Return [x, y] of the center of cell containing provided text 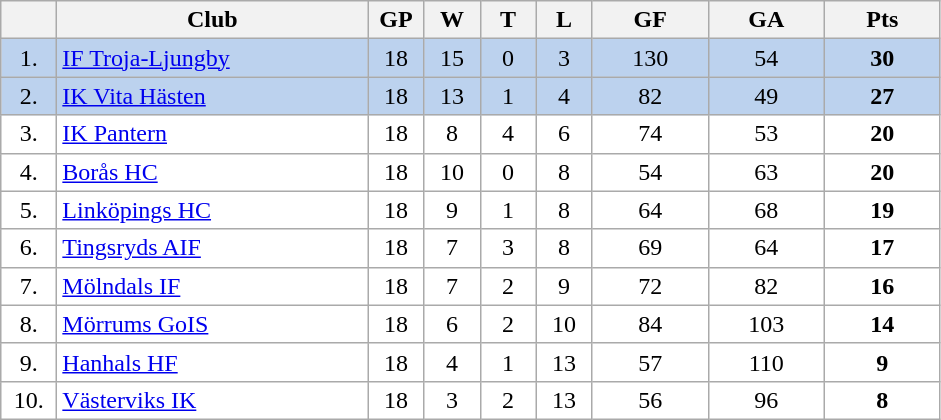
6. [29, 248]
15 [452, 58]
84 [650, 324]
GA [766, 20]
63 [766, 172]
Club [212, 20]
Mölndals IF [212, 286]
7. [29, 286]
W [452, 20]
130 [650, 58]
2. [29, 96]
56 [650, 400]
T [508, 20]
Västerviks IK [212, 400]
17 [882, 248]
27 [882, 96]
Linköpings HC [212, 210]
3. [29, 134]
14 [882, 324]
96 [766, 400]
Borås HC [212, 172]
IK Vita Hästen [212, 96]
Hanhals HF [212, 362]
49 [766, 96]
9. [29, 362]
16 [882, 286]
57 [650, 362]
30 [882, 58]
5. [29, 210]
110 [766, 362]
10. [29, 400]
68 [766, 210]
IF Troja-Ljungby [212, 58]
4. [29, 172]
103 [766, 324]
GF [650, 20]
1. [29, 58]
74 [650, 134]
IK Pantern [212, 134]
19 [882, 210]
Tingsryds AIF [212, 248]
53 [766, 134]
GP [396, 20]
8. [29, 324]
69 [650, 248]
Pts [882, 20]
L [564, 20]
Mörrums GoIS [212, 324]
72 [650, 286]
